Locate the cell with the specified text and output its (x, y) center coordinate. 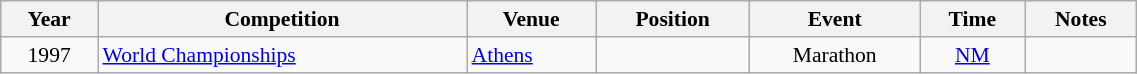
Event (834, 19)
NM (972, 55)
Marathon (834, 55)
Position (672, 19)
Athens (530, 55)
World Championships (282, 55)
Year (50, 19)
Notes (1081, 19)
Venue (530, 19)
Competition (282, 19)
1997 (50, 55)
Time (972, 19)
